Identify which cell holds the provided text, then report its [X, Y] central coordinate. 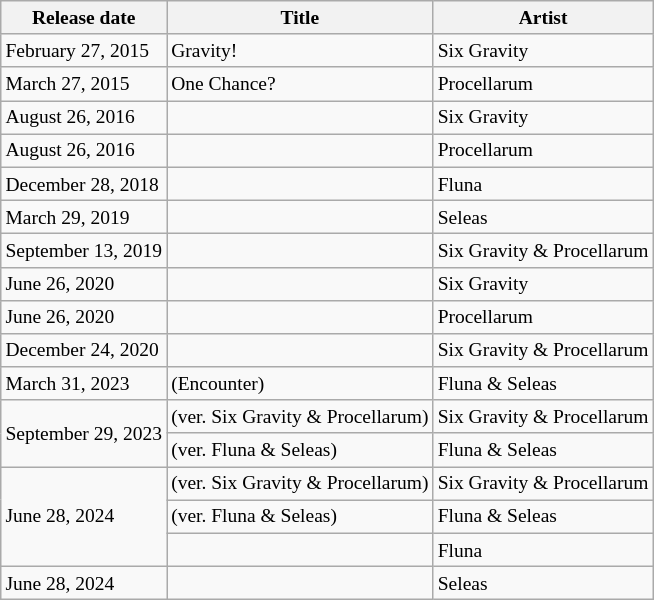
(Encounter) [300, 384]
Release date [84, 18]
Title [300, 18]
December 28, 2018 [84, 184]
September 13, 2019 [84, 250]
Gravity! [300, 50]
March 27, 2015 [84, 84]
Artist [543, 18]
September 29, 2023 [84, 434]
March 31, 2023 [84, 384]
March 29, 2019 [84, 216]
February 27, 2015 [84, 50]
One Chance? [300, 84]
December 24, 2020 [84, 350]
